Extract the [X, Y] coordinate from the center of the cell holding the provided text.  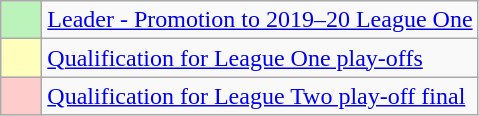
Qualification for League One play-offs [260, 58]
Qualification for League Two play-off final [260, 96]
Leader - Promotion to 2019–20 League One [260, 20]
